Capture the cell that displays the provided text and extract its [x, y] central coordinate. 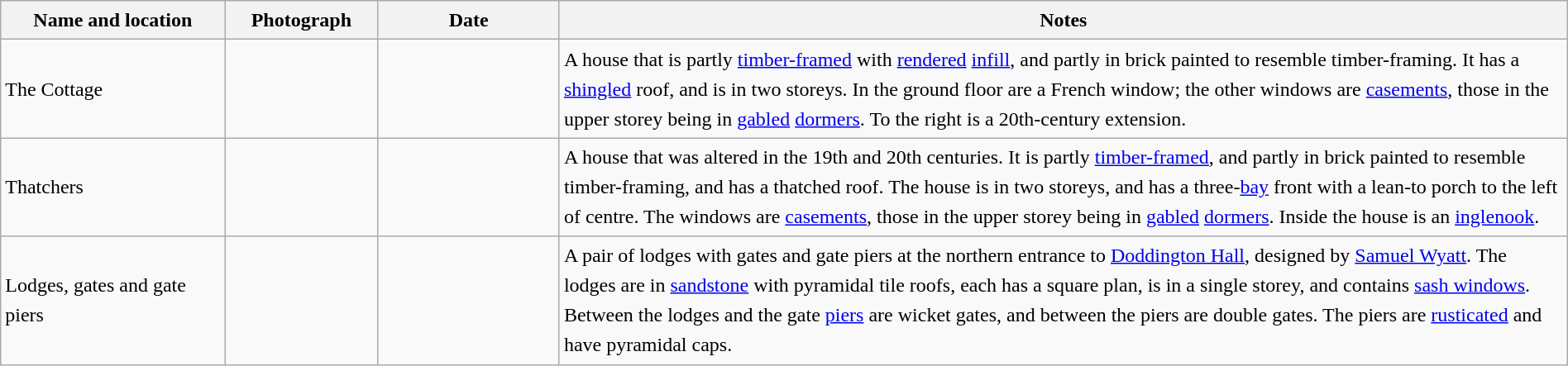
Photograph [301, 20]
Lodges, gates and gate piers [112, 301]
Thatchers [112, 187]
Date [468, 20]
Name and location [112, 20]
The Cottage [112, 89]
Notes [1064, 20]
